Locate the cell with the specified text and output its (X, Y) center coordinate. 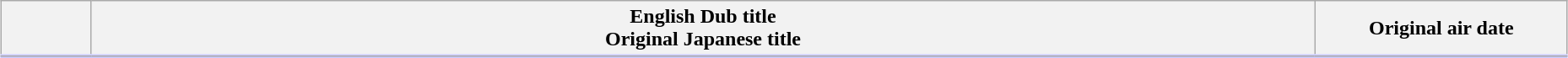
English Dub titleOriginal Japanese title (703, 29)
Original air date (1441, 29)
